Scan for the cell matching the given text and deliver its (x, y) coordinate at center. 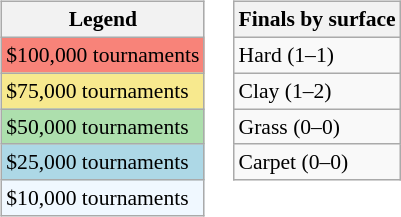
Hard (1–1) (318, 55)
Carpet (0–0) (318, 162)
$25,000 tournaments (102, 162)
Clay (1–2) (318, 91)
Finals by surface (318, 20)
$50,000 tournaments (102, 127)
$100,000 tournaments (102, 55)
Grass (0–0) (318, 127)
Legend (102, 20)
$75,000 tournaments (102, 91)
$10,000 tournaments (102, 198)
